Return the [X, Y] coordinate for the center point of the cell that contains the specified text.  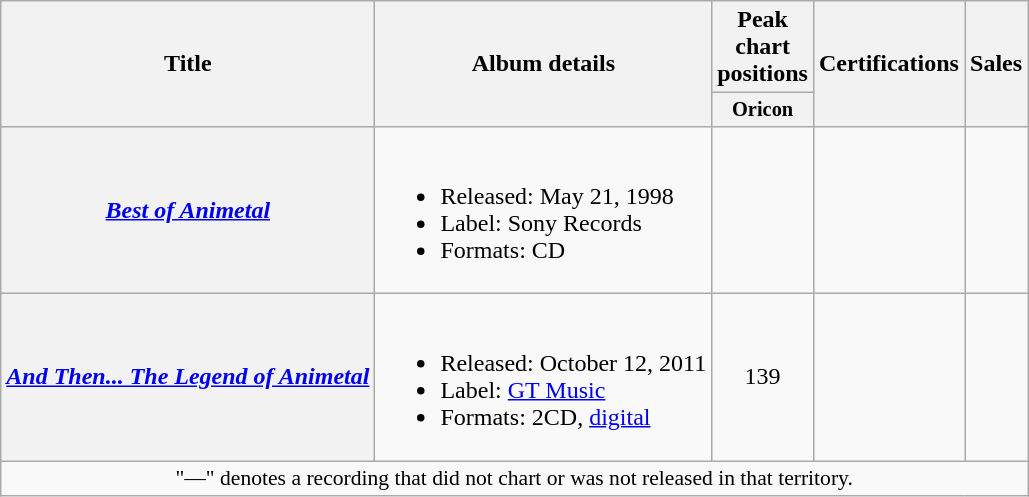
Album details [544, 64]
And Then... The Legend of Animetal [188, 378]
"—" denotes a recording that did not chart or was not released in that territory. [514, 479]
Released: May 21, 1998Label: Sony RecordsFormats: CD [544, 210]
Oricon [763, 110]
139 [763, 378]
Sales [996, 64]
Peak chart positions [763, 47]
Title [188, 64]
Certifications [888, 64]
Released: October 12, 2011Label: GT MusicFormats: 2CD, digital [544, 378]
Best of Animetal [188, 210]
